Determine the [X, Y] coordinate at the center of the cell enclosing the given text.  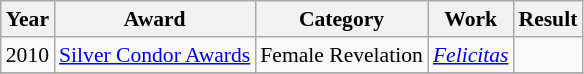
Silver Condor Awards [154, 55]
Award [154, 19]
Work [471, 19]
Year [28, 19]
Result [548, 19]
Category [342, 19]
2010 [28, 55]
Female Revelation [342, 55]
Felicitas [471, 55]
